Scan for the cell matching the given text and deliver its [x, y] coordinate at center. 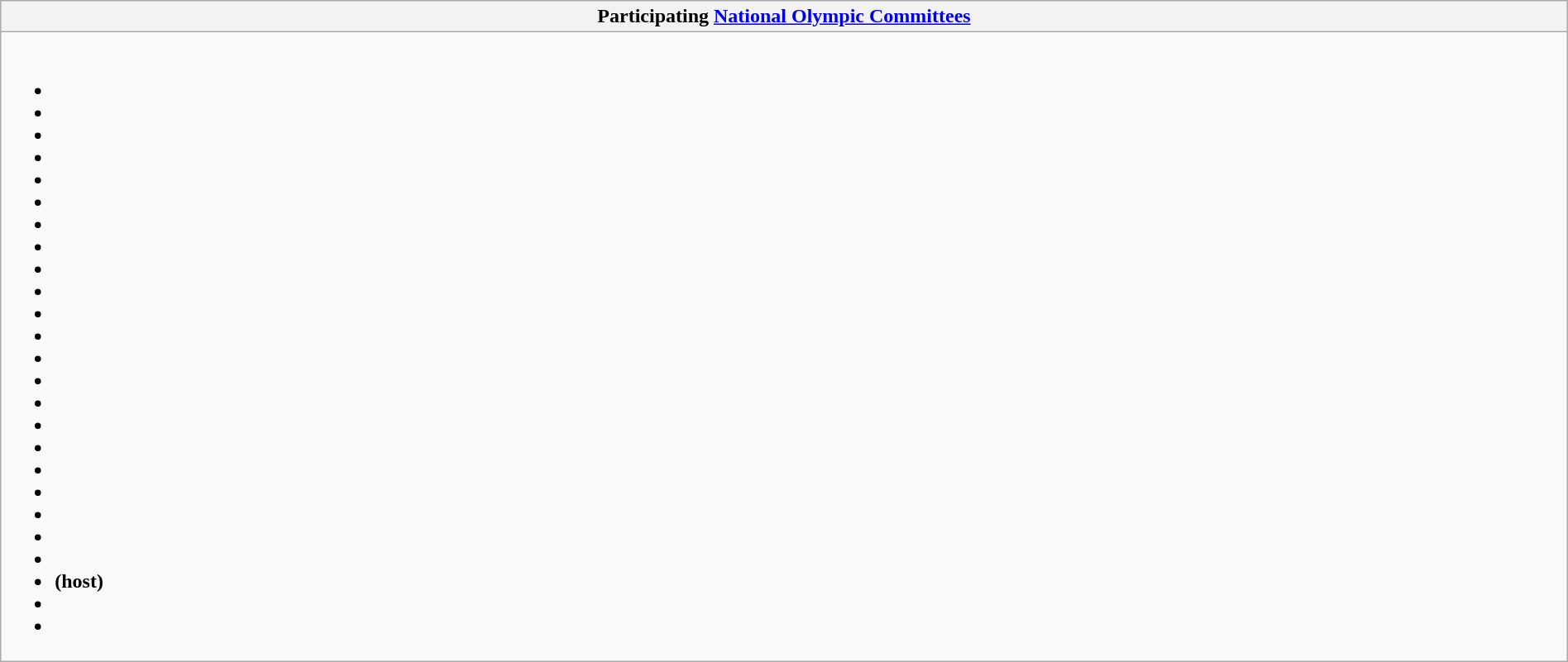
(host) [784, 347]
Participating National Olympic Committees [784, 17]
